Locate the cell with the specified text and output its [X, Y] center coordinate. 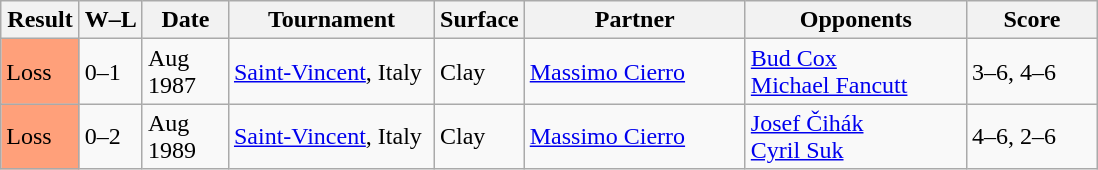
Aug 1989 [185, 136]
Surface [480, 20]
Tournament [331, 20]
0–1 [110, 72]
Result [40, 20]
Aug 1987 [185, 72]
Bud Cox Michael Fancutt [856, 72]
W–L [110, 20]
Score [1032, 20]
0–2 [110, 136]
4–6, 2–6 [1032, 136]
3–6, 4–6 [1032, 72]
Opponents [856, 20]
Partner [634, 20]
Date [185, 20]
Josef Čihák Cyril Suk [856, 136]
